Output the (x, y) coordinate of the center of the cell containing the given text.  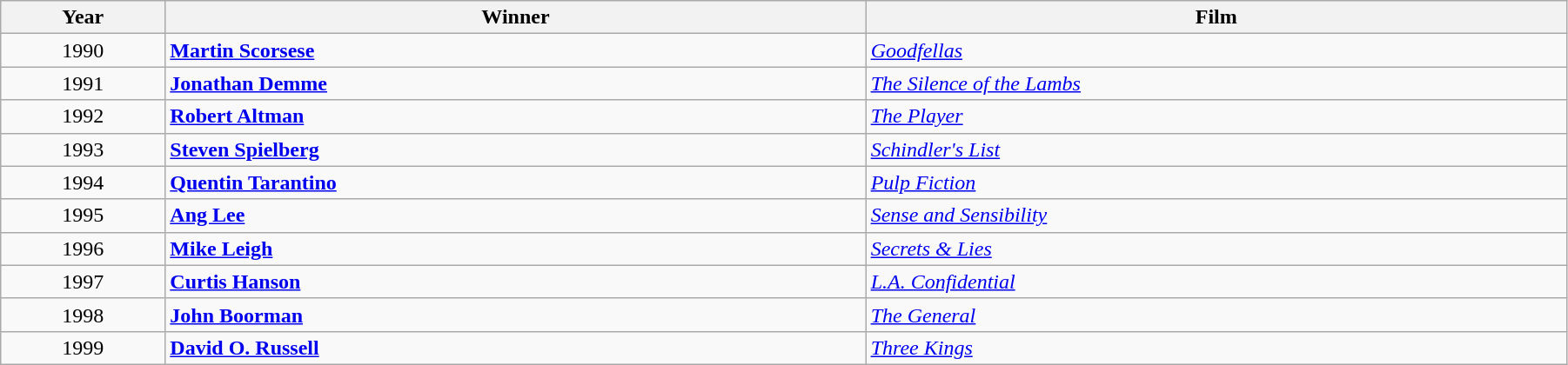
Ang Lee (515, 216)
Martin Scorsese (515, 50)
Pulp Fiction (1216, 182)
1992 (84, 116)
1997 (84, 282)
1998 (84, 315)
Steven Spielberg (515, 149)
1996 (84, 249)
John Boorman (515, 315)
Secrets & Lies (1216, 249)
Sense and Sensibility (1216, 216)
Goodfellas (1216, 50)
Winner (515, 17)
David O. Russell (515, 348)
Three Kings (1216, 348)
Schindler's List (1216, 149)
The Silence of the Lambs (1216, 83)
Curtis Hanson (515, 282)
Year (84, 17)
Film (1216, 17)
Quentin Tarantino (515, 182)
L.A. Confidential (1216, 282)
1999 (84, 348)
1994 (84, 182)
1993 (84, 149)
1991 (84, 83)
The General (1216, 315)
Jonathan Demme (515, 83)
Robert Altman (515, 116)
Mike Leigh (515, 249)
The Player (1216, 116)
1995 (84, 216)
1990 (84, 50)
